Identify which cell holds the provided text, then report its (x, y) central coordinate. 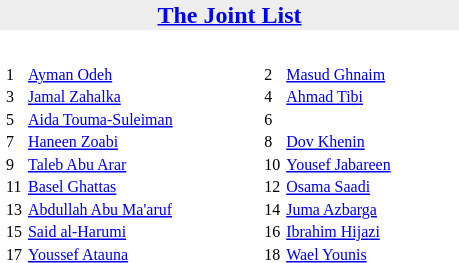
3 (14, 97)
2 (272, 74)
13 (14, 210)
14 (272, 210)
16 (272, 232)
Said al-Harumi (142, 232)
Ahmad Tibi (370, 97)
Jamal Zahalka (142, 97)
Ayman Odeh (142, 74)
6 (272, 120)
7 (14, 142)
Taleb Abu Arar (142, 164)
Yousef Jabareen (370, 164)
15 (14, 232)
9 (14, 164)
5 (14, 120)
Aida Touma-Suleiman (142, 120)
8 (272, 142)
Haneen Zoabi (142, 142)
Dov Khenin (370, 142)
Basel Ghattas (142, 187)
11 (14, 187)
Juma Azbarga (370, 210)
1 (14, 74)
4 (272, 97)
12 (272, 187)
Abdullah Abu Ma'aruf (142, 210)
Osama Saadi (370, 187)
10 (272, 164)
Ibrahim Hijazi (370, 232)
The Joint List (230, 15)
Masud Ghnaim (370, 74)
